Detect which cell encompasses the target text, then output its (X, Y) center coordinate. 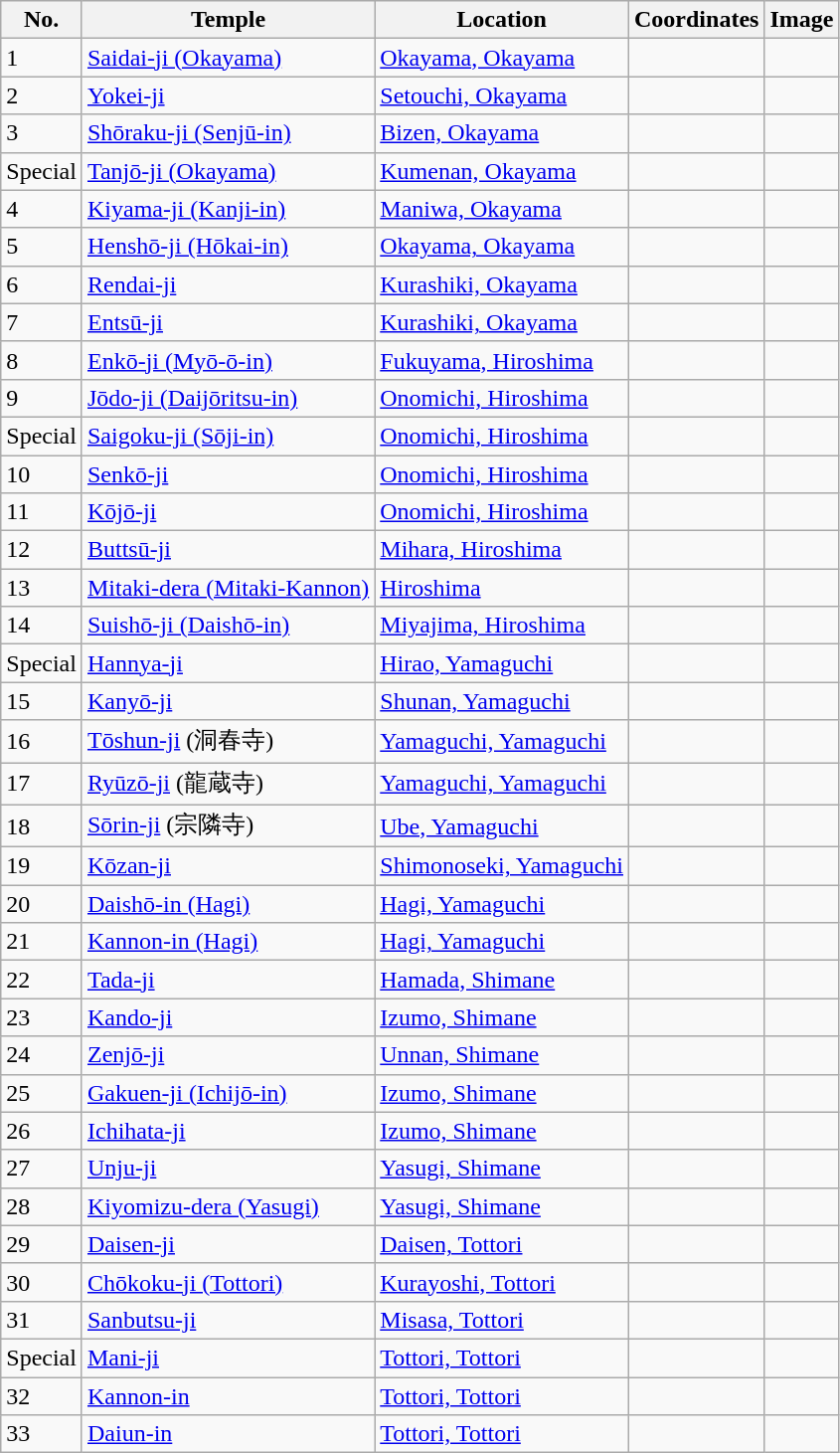
20 (42, 904)
23 (42, 1017)
Daisen-ji (228, 1244)
Kiyama-ji (Kanji-in) (228, 209)
Unju-ji (228, 1169)
Kōzan-ji (228, 866)
Ube, Yamaguchi (502, 825)
9 (42, 398)
Henshō-ji (Hōkai-in) (228, 247)
13 (42, 588)
5 (42, 247)
Suishō-ji (Daishō-in) (228, 626)
Sanbutsu-ji (228, 1320)
Shunan, Yamaguchi (502, 701)
Tōshun-ji (洞春寺) (228, 742)
30 (42, 1282)
No. (42, 20)
27 (42, 1169)
Senkō-ji (228, 474)
Daiun-in (228, 1434)
6 (42, 284)
32 (42, 1395)
19 (42, 866)
22 (42, 980)
8 (42, 360)
Kōjō-ji (228, 512)
31 (42, 1320)
24 (42, 1055)
15 (42, 701)
Misasa, Tottori (502, 1320)
Location (502, 20)
28 (42, 1206)
3 (42, 133)
25 (42, 1093)
10 (42, 474)
7 (42, 322)
2 (42, 95)
Buttsū-ji (228, 550)
Kanyō-ji (228, 701)
Maniwa, Okayama (502, 209)
Kiyomizu-dera (Yasugi) (228, 1206)
Kando-ji (228, 1017)
Hiroshima (502, 588)
Jōdo-ji (Daijōritsu-in) (228, 398)
Hannya-ji (228, 663)
17 (42, 784)
Ichihata-ji (228, 1131)
Sōrin-ji (宗隣寺) (228, 825)
Gakuen-ji (Ichijō-in) (228, 1093)
Fukuyama, Hiroshima (502, 360)
26 (42, 1131)
4 (42, 209)
Entsū-ji (228, 322)
Mani-ji (228, 1358)
Kannon-in (Hagi) (228, 942)
Bizen, Okayama (502, 133)
Setouchi, Okayama (502, 95)
21 (42, 942)
29 (42, 1244)
Saidai-ji (Okayama) (228, 58)
Mihara, Hiroshima (502, 550)
Mitaki-dera (Mitaki-Kannon) (228, 588)
Yokei-ji (228, 95)
Shōraku-ji (Senjū-in) (228, 133)
Temple (228, 20)
Daishō-in (Hagi) (228, 904)
Zenjō-ji (228, 1055)
Saigoku-ji (Sōji-in) (228, 436)
Unnan, Shimane (502, 1055)
Ryūzō-ji (龍蔵寺) (228, 784)
Rendai-ji (228, 284)
Hamada, Shimane (502, 980)
Enkō-ji (Myō-ō-in) (228, 360)
Tada-ji (228, 980)
18 (42, 825)
Shimonoseki, Yamaguchi (502, 866)
14 (42, 626)
Kumenan, Okayama (502, 171)
Chōkoku-ji (Tottori) (228, 1282)
Miyajima, Hiroshima (502, 626)
Image (801, 20)
Coordinates (697, 20)
Kurayoshi, Tottori (502, 1282)
Tanjō-ji (Okayama) (228, 171)
Kannon-in (228, 1395)
1 (42, 58)
33 (42, 1434)
11 (42, 512)
12 (42, 550)
Daisen, Tottori (502, 1244)
16 (42, 742)
Hirao, Yamaguchi (502, 663)
